Output the [x, y] coordinate of the center of the cell containing the given text.  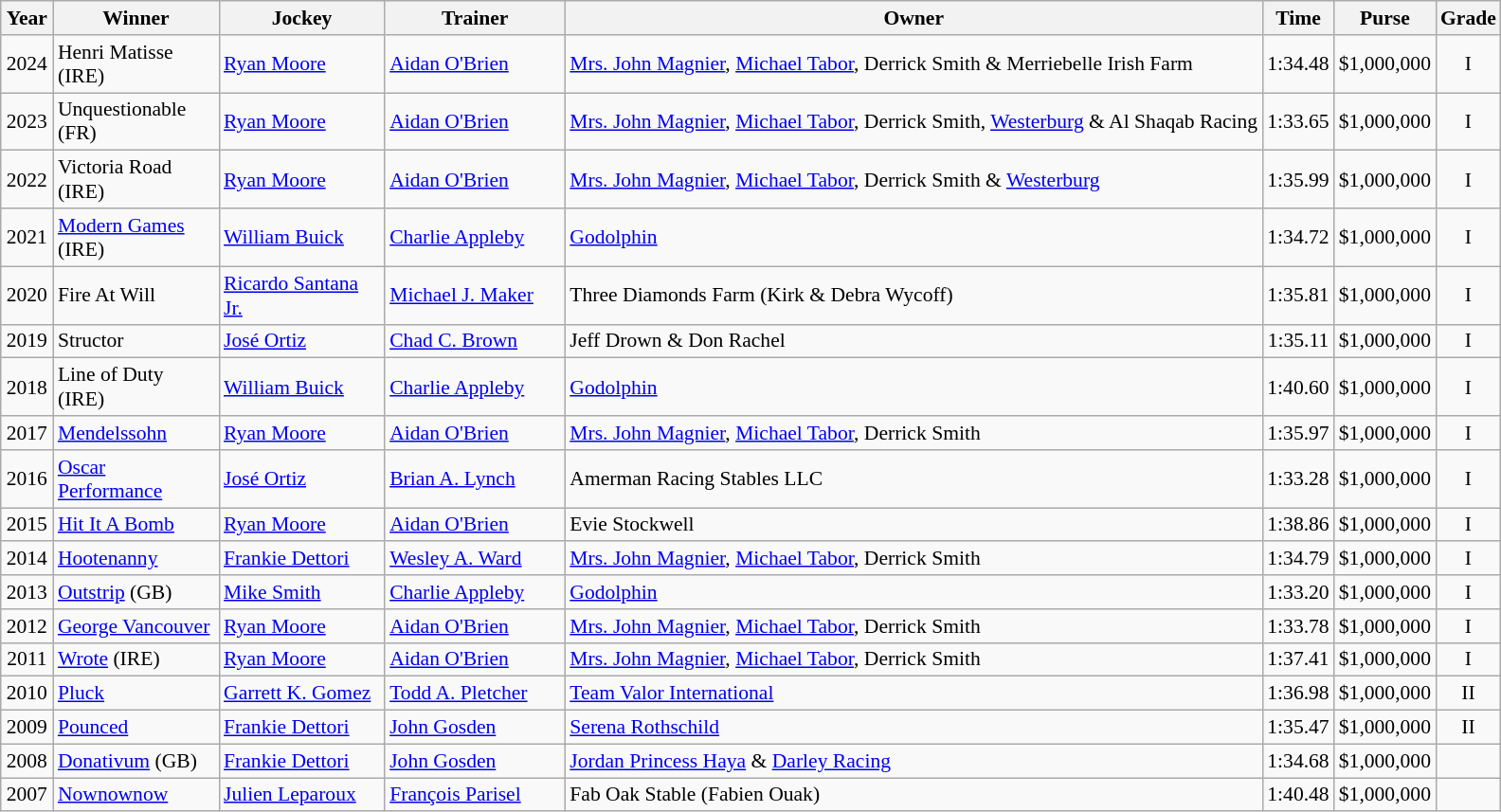
2023 [27, 121]
2018 [27, 387]
Donativum (GB) [136, 761]
Mike Smith [301, 592]
2022 [27, 180]
Pluck [136, 694]
Victoria Road (IRE) [136, 180]
2008 [27, 761]
Hit It A Bomb [136, 525]
1:34.48 [1298, 64]
2012 [27, 626]
2010 [27, 694]
Serena Rothschild [913, 728]
Structor [136, 341]
Oscar Performance [136, 479]
Trainer [475, 18]
Line of Duty (IRE) [136, 387]
Wrote (IRE) [136, 659]
2016 [27, 479]
2021 [27, 237]
Garrett K. Gomez [301, 694]
2013 [27, 592]
1:33.65 [1298, 121]
Winner [136, 18]
2011 [27, 659]
Unquestionable (FR) [136, 121]
1:34.72 [1298, 237]
2020 [27, 296]
Michael J. Maker [475, 296]
Three Diamonds Farm (Kirk & Debra Wycoff) [913, 296]
1:35.99 [1298, 180]
Purse [1385, 18]
1:37.41 [1298, 659]
Ricardo Santana Jr. [301, 296]
2014 [27, 559]
2017 [27, 433]
George Vancouver [136, 626]
Owner [913, 18]
1:36.98 [1298, 694]
1:35.97 [1298, 433]
Amerman Racing Stables LLC [913, 479]
Year [27, 18]
Todd A. Pletcher [475, 694]
2015 [27, 525]
François Parisel [475, 795]
Julien Leparoux [301, 795]
1:34.79 [1298, 559]
2019 [27, 341]
Evie Stockwell [913, 525]
1:40.60 [1298, 387]
Fab Oak Stable (Fabien Ouak) [913, 795]
2007 [27, 795]
1:40.48 [1298, 795]
1:35.47 [1298, 728]
1:35.11 [1298, 341]
2024 [27, 64]
Modern Games (IRE) [136, 237]
Jockey [301, 18]
1:35.81 [1298, 296]
1:38.86 [1298, 525]
Nownownow [136, 795]
Mrs. John Magnier, Michael Tabor, Derrick Smith & Merriebelle Irish Farm [913, 64]
Jordan Princess Haya & Darley Racing [913, 761]
Mendelssohn [136, 433]
1:34.68 [1298, 761]
Pounced [136, 728]
Henri Matisse (IRE) [136, 64]
Fire At Will [136, 296]
Mrs. John Magnier, Michael Tabor, Derrick Smith & Westerburg [913, 180]
Chad C. Brown [475, 341]
Jeff Drown & Don Rachel [913, 341]
2009 [27, 728]
Mrs. John Magnier, Michael Tabor, Derrick Smith, Westerburg & Al Shaqab Racing [913, 121]
1:33.20 [1298, 592]
1:33.28 [1298, 479]
1:33.78 [1298, 626]
Hootenanny [136, 559]
Brian A. Lynch [475, 479]
Grade [1469, 18]
Time [1298, 18]
Wesley A. Ward [475, 559]
Team Valor International [913, 694]
Outstrip (GB) [136, 592]
